Scan for the cell matching the given text and deliver its (x, y) coordinate at center. 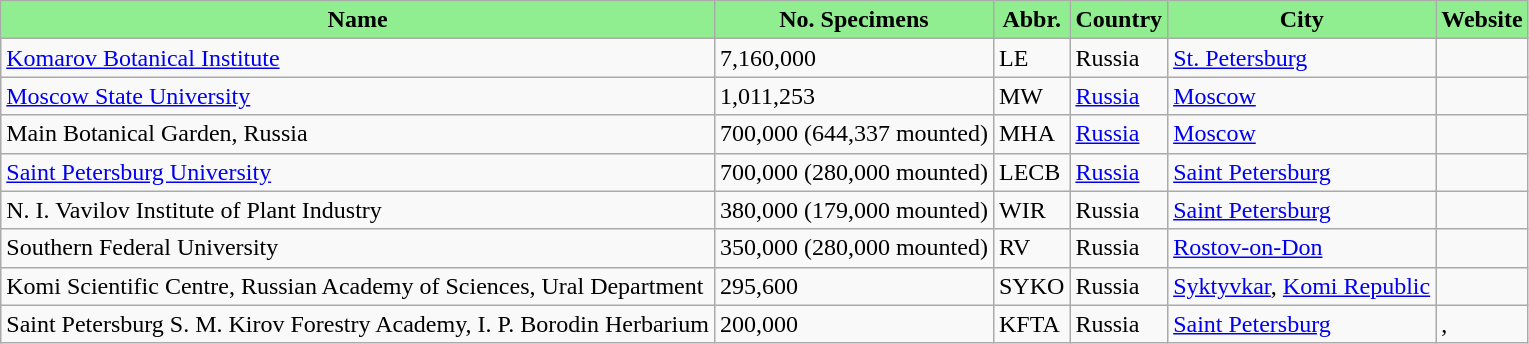
200,000 (854, 324)
, (1482, 324)
Moscow State University (358, 96)
295,600 (854, 286)
Saint Petersburg University (358, 172)
MW (1031, 96)
St. Petersburg (1302, 58)
Komi Scientific Centre, Russian Academy of Sciences, Ural Department (358, 286)
MHA (1031, 134)
No. Specimens (854, 20)
N. I. Vavilov Institute of Plant Industry (358, 210)
Website (1482, 20)
Syktyvkar, Komi Republic (1302, 286)
Komarov Botanical Institute (358, 58)
LE (1031, 58)
700,000 (644,337 mounted) (854, 134)
350,000 (280,000 mounted) (854, 248)
Rostov-on-Don (1302, 248)
WIR (1031, 210)
RV (1031, 248)
Abbr. (1031, 20)
Country (1119, 20)
380,000 (179,000 mounted) (854, 210)
Name (358, 20)
7,160,000 (854, 58)
LECB (1031, 172)
Southern Federal University (358, 248)
Saint Petersburg S. M. Kirov Forestry Academy, I. P. Borodin Herbarium (358, 324)
SYKO (1031, 286)
KFTA (1031, 324)
700,000 (280,000 mounted) (854, 172)
Main Botanical Garden, Russia (358, 134)
1,011,253 (854, 96)
City (1302, 20)
